Detect which cell encompasses the target text, then output its (X, Y) center coordinate. 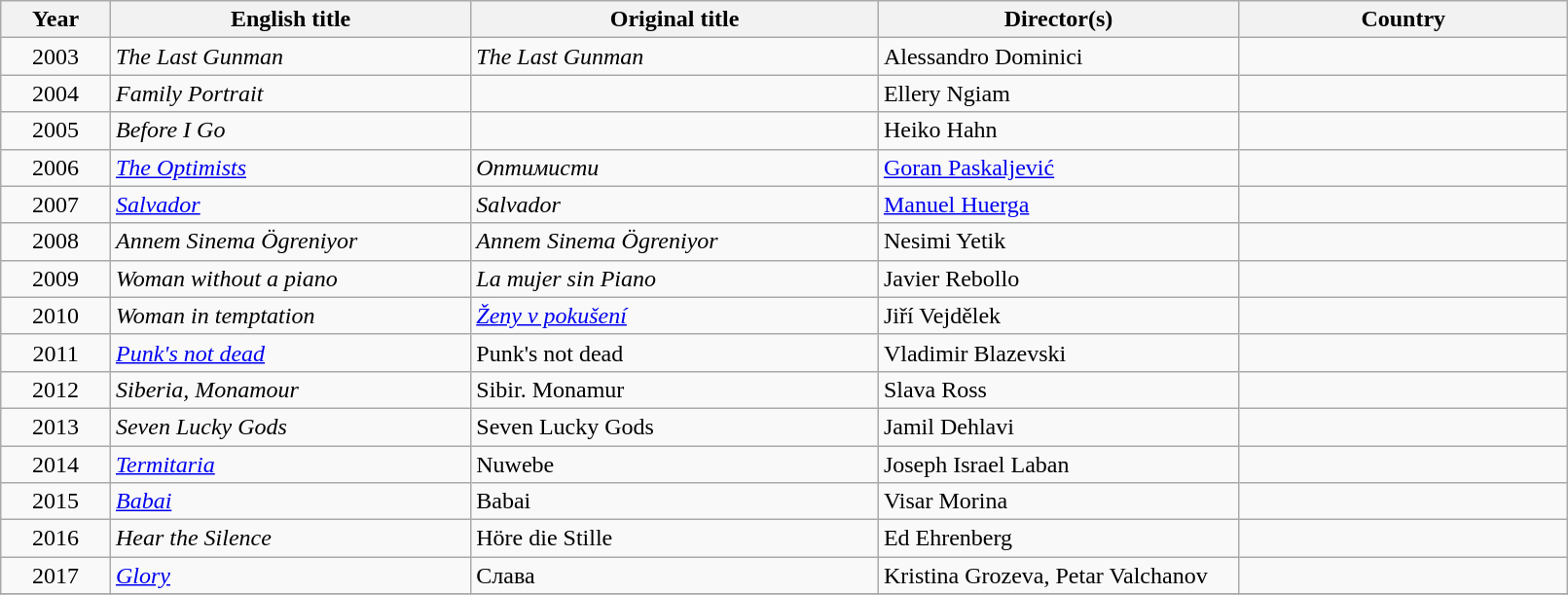
2016 (56, 539)
Manuel Huerga (1058, 205)
Before I Go (290, 130)
Ellery Ngiam (1058, 93)
2011 (56, 353)
2006 (56, 167)
Alessandro Dominici (1058, 56)
Sibir. Monamur (675, 390)
Original title (675, 19)
Woman in temptation (290, 316)
The Optimists (290, 167)
Nesimi Yetik (1058, 242)
2004 (56, 93)
Glory (290, 576)
Оптимисти (675, 167)
Visar Morina (1058, 502)
2010 (56, 316)
2012 (56, 390)
Family Portrait (290, 93)
Jamil Dehlavi (1058, 427)
2015 (56, 502)
2007 (56, 205)
2003 (56, 56)
Joseph Israel Laban (1058, 465)
Termitaria (290, 465)
Ženy v pokušení (675, 316)
Nuwebe (675, 465)
Goran Paskaljević (1058, 167)
2009 (56, 279)
2013 (56, 427)
Vladimir Blazevski (1058, 353)
Year (56, 19)
Jiří Vejdělek (1058, 316)
2008 (56, 242)
2014 (56, 465)
Heiko Hahn (1058, 130)
Slava Ross (1058, 390)
English title (290, 19)
Höre die Stille (675, 539)
Siberia, Monamour (290, 390)
Javier Rebollo (1058, 279)
Слава (675, 576)
Kristina Grozeva, Petar Valchanov (1058, 576)
Hear the Silence (290, 539)
Ed Ehrenberg (1058, 539)
2005 (56, 130)
Woman without a piano (290, 279)
Director(s) (1058, 19)
La mujer sin Piano (675, 279)
Country (1404, 19)
2017 (56, 576)
